Pinpoint the cell where the given text exists, returning its (X, Y) midpoint coordinate. 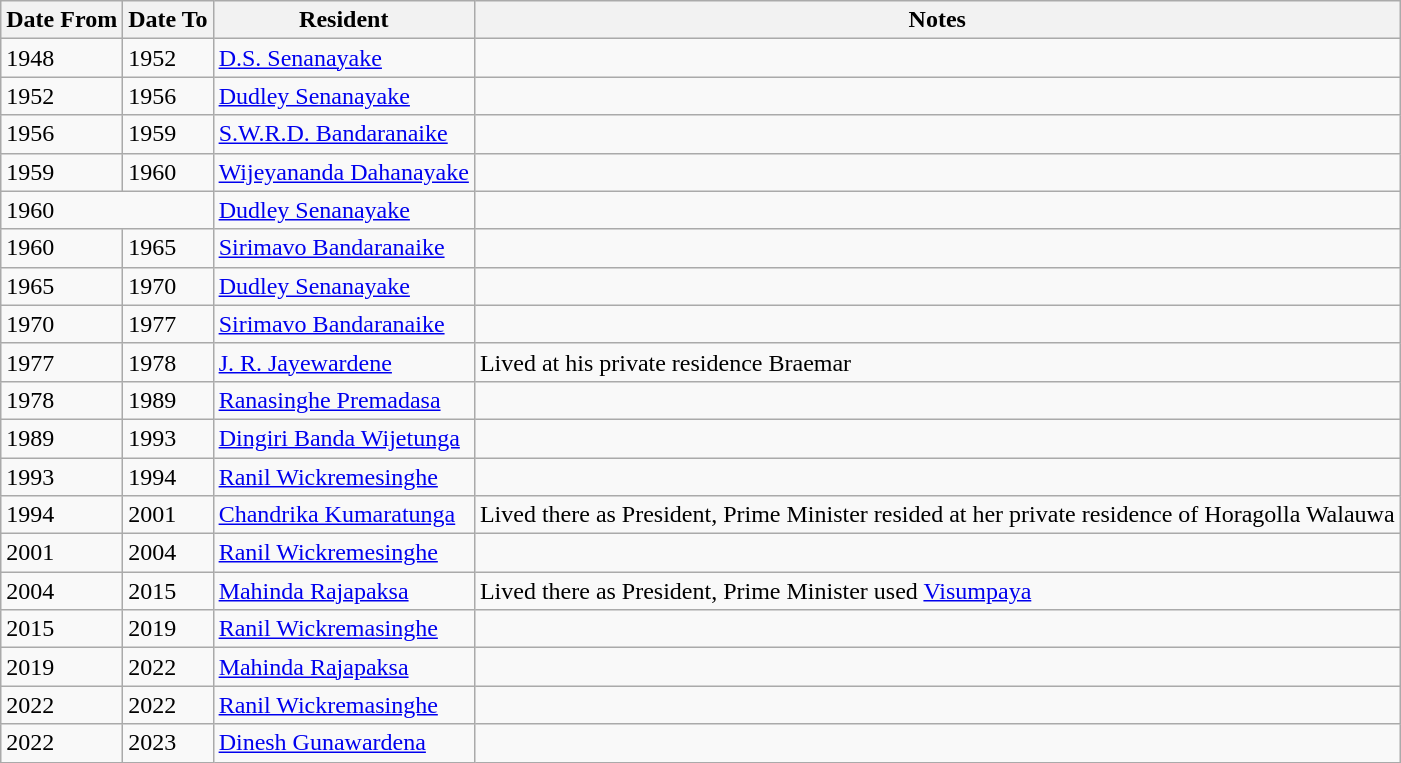
Dinesh Gunawardena (344, 743)
J. R. Jayewardene (344, 362)
Notes (937, 20)
Date To (168, 20)
Lived there as President, Prime Minister used Visumpaya (937, 591)
Chandrika Kumaratunga (344, 515)
Date From (62, 20)
S.W.R.D. Bandaranaike (344, 134)
Lived at his private residence Braemar (937, 362)
D.S. Senanayake (344, 58)
Lived there as President, Prime Minister resided at her private residence of Horagolla Walauwa (937, 515)
1948 (62, 58)
2023 (168, 743)
Ranasinghe Premadasa (344, 400)
Wijeyananda Dahanayake (344, 172)
Dingiri Banda Wijetunga (344, 438)
Resident (344, 20)
